Provide the (x, y) coordinate of the cell's center where the given text is located.  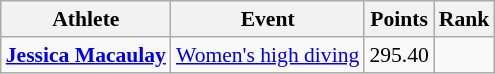
Women's high diving (268, 55)
Athlete (86, 19)
Jessica Macaulay (86, 55)
295.40 (398, 55)
Rank (464, 19)
Event (268, 19)
Points (398, 19)
